Search for the cell housing the specified text and yield its [X, Y] center coordinate. 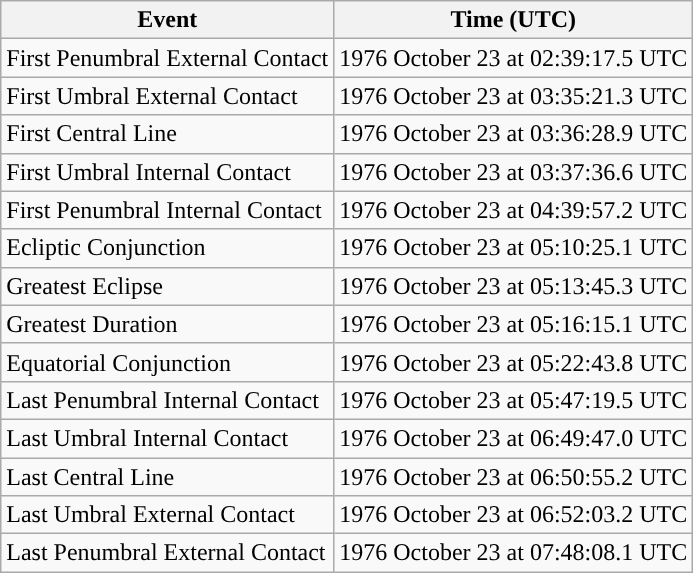
Greatest Eclipse [168, 286]
1976 October 23 at 03:35:21.3 UTC [514, 96]
Last Umbral Internal Contact [168, 438]
Equatorial Conjunction [168, 362]
1976 October 23 at 05:47:19.5 UTC [514, 400]
First Central Line [168, 134]
1976 October 23 at 04:39:57.2 UTC [514, 210]
Time (UTC) [514, 20]
1976 October 23 at 06:50:55.2 UTC [514, 477]
First Umbral External Contact [168, 96]
1976 October 23 at 05:13:45.3 UTC [514, 286]
First Penumbral Internal Contact [168, 210]
Last Penumbral Internal Contact [168, 400]
1976 October 23 at 05:16:15.1 UTC [514, 324]
Last Umbral External Contact [168, 515]
Last Penumbral External Contact [168, 553]
1976 October 23 at 05:10:25.1 UTC [514, 248]
1976 October 23 at 06:49:47.0 UTC [514, 438]
1976 October 23 at 03:37:36.6 UTC [514, 172]
1976 October 23 at 03:36:28.9 UTC [514, 134]
First Umbral Internal Contact [168, 172]
1976 October 23 at 05:22:43.8 UTC [514, 362]
Ecliptic Conjunction [168, 248]
Event [168, 20]
1976 October 23 at 07:48:08.1 UTC [514, 553]
1976 October 23 at 02:39:17.5 UTC [514, 58]
Last Central Line [168, 477]
1976 October 23 at 06:52:03.2 UTC [514, 515]
First Penumbral External Contact [168, 58]
Greatest Duration [168, 324]
